Locate the cell with the specified text and output its (x, y) center coordinate. 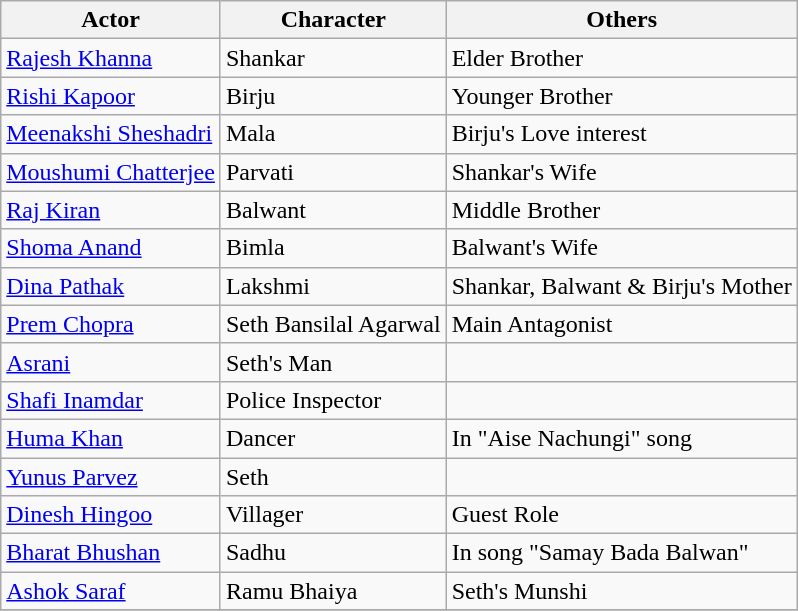
Raj Kiran (111, 210)
Parvati (333, 172)
Seth Bansilal Agarwal (333, 324)
Shankar (333, 58)
Rishi Kapoor (111, 96)
Bimla (333, 248)
Prem Chopra (111, 324)
Huma Khan (111, 438)
Birju's Love interest (622, 134)
Dinesh Hingoo (111, 515)
Shankar's Wife (622, 172)
Ramu Bhaiya (333, 591)
Birju (333, 96)
Yunus Parvez (111, 477)
Ashok Saraf (111, 591)
Dancer (333, 438)
Dina Pathak (111, 286)
Shankar, Balwant & Birju's Mother (622, 286)
Seth (333, 477)
Elder Brother (622, 58)
Shafi Inamdar (111, 400)
Main Antagonist (622, 324)
Others (622, 20)
Asrani (111, 362)
Balwant (333, 210)
Meenakshi Sheshadri (111, 134)
Sadhu (333, 553)
In song "Samay Bada Balwan" (622, 553)
Moushumi Chatterjee (111, 172)
Rajesh Khanna (111, 58)
In "Aise Nachungi" song (622, 438)
Bharat Bhushan (111, 553)
Guest Role (622, 515)
Middle Brother (622, 210)
Seth's Munshi (622, 591)
Lakshmi (333, 286)
Seth's Man (333, 362)
Shoma Anand (111, 248)
Villager (333, 515)
Younger Brother (622, 96)
Police Inspector (333, 400)
Balwant's Wife (622, 248)
Character (333, 20)
Actor (111, 20)
Mala (333, 134)
